Determine the (x, y) coordinate at the center of the cell enclosing the given text.  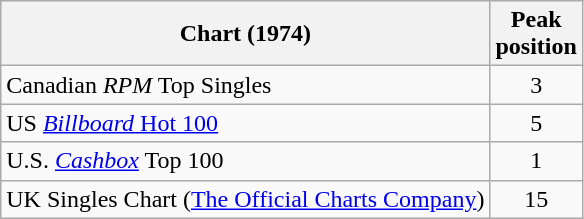
5 (536, 123)
1 (536, 161)
15 (536, 199)
UK Singles Chart (The Official Charts Company) (246, 199)
U.S. Cashbox Top 100 (246, 161)
US Billboard Hot 100 (246, 123)
Peakposition (536, 34)
3 (536, 85)
Canadian RPM Top Singles (246, 85)
Chart (1974) (246, 34)
